Find where the given text appears and provide that cell's center as (x, y) coordinate. 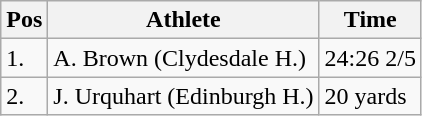
A. Brown (Clydesdale H.) (184, 58)
Athlete (184, 20)
Pos (24, 20)
Time (370, 20)
20 yards (370, 96)
24:26 2/5 (370, 58)
1. (24, 58)
J. Urquhart (Edinburgh H.) (184, 96)
2. (24, 96)
